Determine the (x, y) coordinate at the center of the cell enclosing the given text.  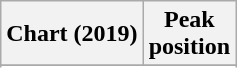
Peakposition (189, 34)
Chart (2019) (72, 34)
